Locate the cell with the specified text and output its [x, y] center coordinate. 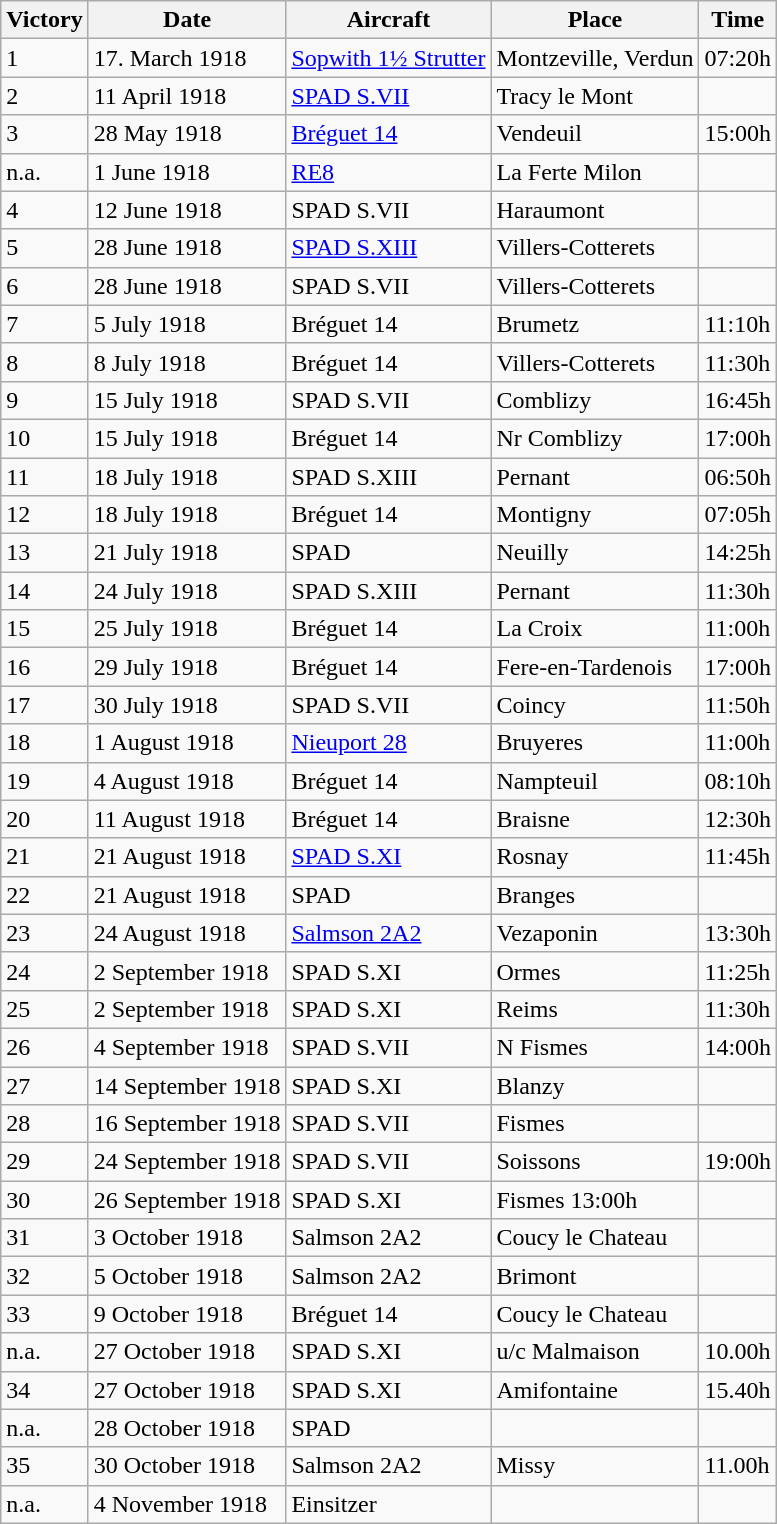
Rosnay [595, 857]
Comblizy [595, 400]
24 August 1918 [187, 933]
11 August 1918 [187, 819]
Fismes [595, 1124]
07:05h [738, 515]
17 [44, 705]
Fere-en-Tardenois [595, 667]
5 [44, 248]
11.00h [738, 1466]
Place [595, 20]
Neuilly [595, 553]
28 May 1918 [187, 134]
30 July 1918 [187, 705]
Nampteuil [595, 781]
La Ferte Milon [595, 172]
Vendeuil [595, 134]
Tracy le Mont [595, 96]
25 [44, 1009]
14 September 1918 [187, 1085]
Aircraft [388, 20]
8 July 1918 [187, 362]
5 October 1918 [187, 1276]
15:00h [738, 134]
Brumetz [595, 324]
14:00h [738, 1047]
14:25h [738, 553]
23 [44, 933]
34 [44, 1390]
12 [44, 515]
26 September 1918 [187, 1200]
18 [44, 743]
Vezaponin [595, 933]
22 [44, 895]
Nieuport 28 [388, 743]
31 [44, 1238]
16 [44, 667]
25 July 1918 [187, 629]
Fismes 13:00h [595, 1200]
Ormes [595, 971]
11 [44, 477]
24 September 1918 [187, 1162]
u/c Malmaison [595, 1352]
4 November 1918 [187, 1504]
35 [44, 1466]
29 July 1918 [187, 667]
13 [44, 553]
20 [44, 819]
7 [44, 324]
4 [44, 210]
24 July 1918 [187, 591]
11:10h [738, 324]
17. March 1918 [187, 58]
Victory [44, 20]
10.00h [738, 1352]
28 [44, 1124]
N Fismes [595, 1047]
12 June 1918 [187, 210]
Soissons [595, 1162]
1 August 1918 [187, 743]
28 October 1918 [187, 1428]
RE8 [388, 172]
1 [44, 58]
Einsitzer [388, 1504]
6 [44, 286]
La Croix [595, 629]
33 [44, 1314]
14 [44, 591]
16 September 1918 [187, 1124]
19 [44, 781]
Haraumont [595, 210]
12:30h [738, 819]
Montigny [595, 515]
3 [44, 134]
3 October 1918 [187, 1238]
06:50h [738, 477]
26 [44, 1047]
30 October 1918 [187, 1466]
9 [44, 400]
11:50h [738, 705]
10 [44, 438]
Time [738, 20]
08:10h [738, 781]
11:45h [738, 857]
15.40h [738, 1390]
Amifontaine [595, 1390]
Bruyeres [595, 743]
Missy [595, 1466]
11:25h [738, 971]
27 [44, 1085]
5 July 1918 [187, 324]
Braisne [595, 819]
Sopwith 1½ Strutter [388, 58]
4 August 1918 [187, 781]
24 [44, 971]
Date [187, 20]
15 [44, 629]
9 October 1918 [187, 1314]
07:20h [738, 58]
Blanzy [595, 1085]
Branges [595, 895]
4 September 1918 [187, 1047]
Coincy [595, 705]
1 June 1918 [187, 172]
Nr Comblizy [595, 438]
19:00h [738, 1162]
13:30h [738, 933]
11 April 1918 [187, 96]
21 July 1918 [187, 553]
Reims [595, 1009]
21 [44, 857]
32 [44, 1276]
29 [44, 1162]
Brimont [595, 1276]
Montzeville, Verdun [595, 58]
16:45h [738, 400]
8 [44, 362]
2 [44, 96]
30 [44, 1200]
